Capture the cell that displays the provided text and extract its [X, Y] central coordinate. 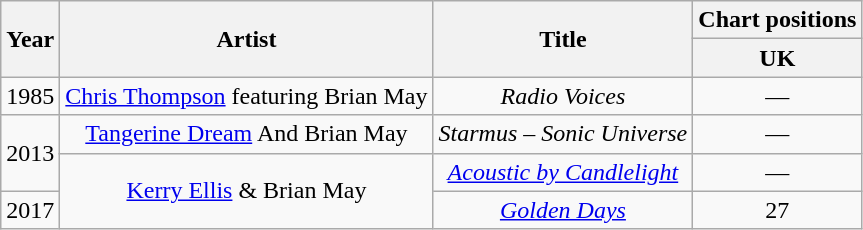
UK [778, 58]
Starmus – Sonic Universe [563, 134]
Artist [246, 39]
2013 [30, 153]
2017 [30, 210]
Chris Thompson featuring Brian May [246, 96]
Tangerine Dream And Brian May [246, 134]
Chart positions [778, 20]
Title [563, 39]
27 [778, 210]
Kerry Ellis & Brian May [246, 191]
1985 [30, 96]
Radio Voices [563, 96]
Acoustic by Candlelight [563, 172]
Golden Days [563, 210]
Year [30, 39]
